Search for the cell housing the specified text and yield its [x, y] center coordinate. 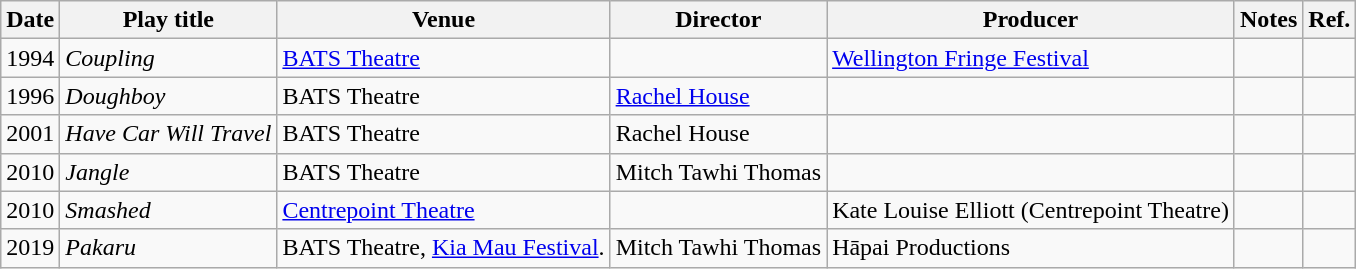
Wellington Fringe Festival [1031, 58]
2019 [30, 248]
Hāpai Productions [1031, 248]
Doughboy [168, 96]
Producer [1031, 20]
Director [718, 20]
BATS Theatre, Kia Mau Festival. [444, 248]
Ref. [1330, 20]
Kate Louise Elliott (Centrepoint Theatre) [1031, 210]
2001 [30, 134]
Have Car Will Travel [168, 134]
Date [30, 20]
Jangle [168, 172]
Smashed [168, 210]
Venue [444, 20]
Pakaru [168, 248]
Centrepoint Theatre [444, 210]
1996 [30, 96]
Play title [168, 20]
Coupling [168, 58]
1994 [30, 58]
Notes [1268, 20]
